Identify which cell holds the provided text, then report its (x, y) central coordinate. 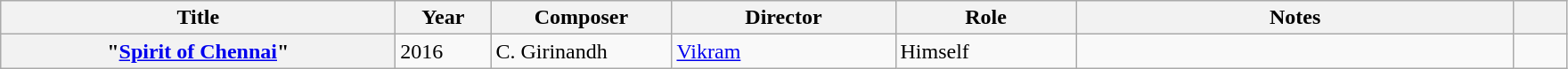
Notes (1295, 18)
Director (784, 18)
"Spirit of Chennai" (198, 51)
C. Girinandh (581, 51)
Vikram (784, 51)
Year (444, 18)
2016 (444, 51)
Himself (985, 51)
Role (985, 18)
Title (198, 18)
Composer (581, 18)
